Provide the (X, Y) coordinate of the cell's center where the given text is located.  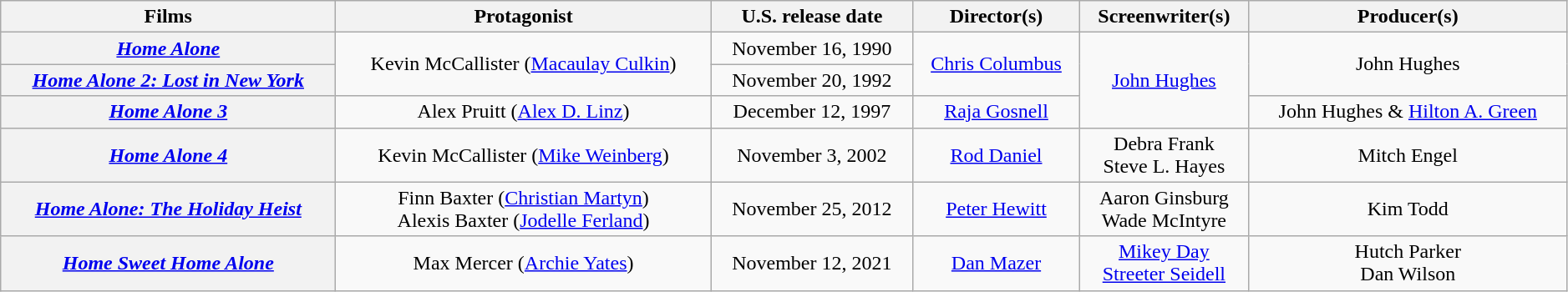
Mitch Engel (1408, 155)
Home Alone: The Holiday Heist (169, 209)
December 12, 1997 (812, 112)
Max Mercer (Archie Yates) (523, 264)
Kim Todd (1408, 209)
Chris Columbus (996, 64)
John Hughes & Hilton A. Green (1408, 112)
Home Alone (169, 48)
November 20, 1992 (812, 80)
November 12, 2021 (812, 264)
Debra Frank Steve L. Hayes (1165, 155)
Hutch Parker Dan Wilson (1408, 264)
Screenwriter(s) (1165, 17)
Finn Baxter (Christian Martyn) Alexis Baxter (Jodelle Ferland) (523, 209)
November 3, 2002 (812, 155)
Mikey Day Streeter Seidell (1165, 264)
Home Alone 2: Lost in New York (169, 80)
Home Alone 4 (169, 155)
Home Sweet Home Alone (169, 264)
Home Alone 3 (169, 112)
Producer(s) (1408, 17)
Aaron Ginsburg Wade McIntyre (1165, 209)
U.S. release date (812, 17)
Kevin McCallister (Macaulay Culkin) (523, 64)
Alex Pruitt (Alex D. Linz) (523, 112)
Kevin McCallister (Mike Weinberg) (523, 155)
Director(s) (996, 17)
Dan Mazer (996, 264)
Films (169, 17)
November 25, 2012 (812, 209)
November 16, 1990 (812, 48)
Raja Gosnell (996, 112)
Peter Hewitt (996, 209)
Rod Daniel (996, 155)
Protagonist (523, 17)
